Search for the cell housing the specified text and yield its [X, Y] center coordinate. 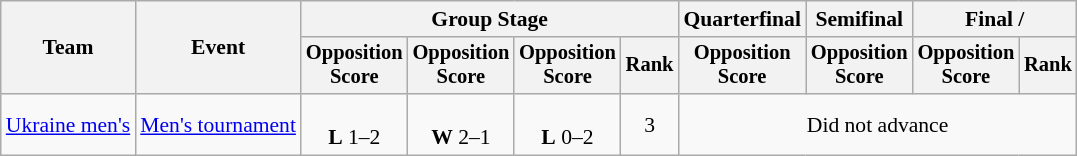
Men's tournament [218, 124]
Quarterfinal [742, 19]
W 2–1 [462, 124]
3 [650, 124]
Event [218, 48]
L 0–2 [568, 124]
Final / [995, 19]
Group Stage [490, 19]
Ukraine men's [68, 124]
Semifinal [860, 19]
L 1–2 [354, 124]
Did not advance [877, 124]
Team [68, 48]
